Return the (x, y) coordinate for the center point of the cell that contains the specified text.  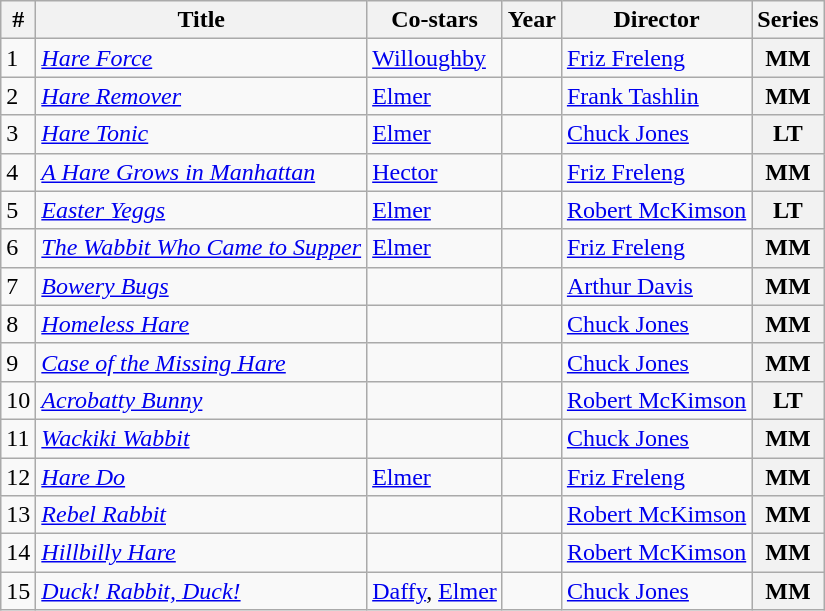
Homeless Hare (202, 324)
Wackiki Wabbit (202, 438)
Daffy, Elmer (435, 591)
# (18, 20)
Hillbilly Hare (202, 553)
11 (18, 438)
Hector (435, 172)
Co-stars (435, 20)
2 (18, 96)
Series (788, 20)
Acrobatty Bunny (202, 400)
Director (656, 20)
10 (18, 400)
Year (532, 20)
Hare Do (202, 477)
Duck! Rabbit, Duck! (202, 591)
Case of the Missing Hare (202, 362)
6 (18, 248)
1 (18, 58)
Frank Tashlin (656, 96)
4 (18, 172)
5 (18, 210)
9 (18, 362)
Bowery Bugs (202, 286)
Hare Tonic (202, 134)
Easter Yeggs (202, 210)
3 (18, 134)
Willoughby (435, 58)
7 (18, 286)
Hare Remover (202, 96)
15 (18, 591)
The Wabbit Who Came to Supper (202, 248)
Hare Force (202, 58)
13 (18, 515)
Arthur Davis (656, 286)
Rebel Rabbit (202, 515)
12 (18, 477)
14 (18, 553)
Title (202, 20)
8 (18, 324)
A Hare Grows in Manhattan (202, 172)
